Identify which cell holds the provided text, then report its (x, y) central coordinate. 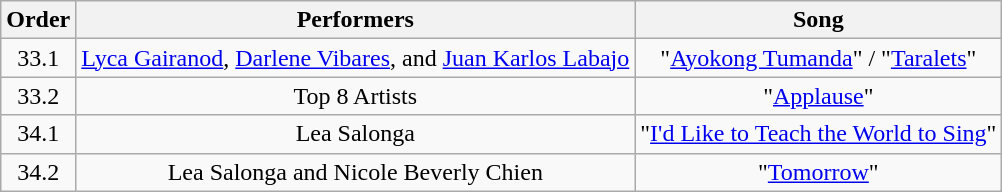
33.2 (38, 96)
Order (38, 20)
"Ayokong Tumanda" / "Taralets" (818, 58)
Lea Salonga and Nicole Beverly Chien (356, 172)
33.1 (38, 58)
Lea Salonga (356, 134)
"I'd Like to Teach the World to Sing" (818, 134)
Lyca Gairanod, Darlene Vibares, and Juan Karlos Labajo (356, 58)
"Applause" (818, 96)
Top 8 Artists (356, 96)
"Tomorrow" (818, 172)
34.1 (38, 134)
Song (818, 20)
34.2 (38, 172)
Performers (356, 20)
